Extract the [x, y] coordinate from the center of the cell holding the provided text.  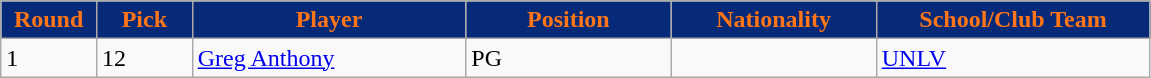
Player [329, 20]
Nationality [774, 20]
Greg Anthony [329, 58]
1 [49, 58]
Pick [144, 20]
Position [568, 20]
School/Club Team [1013, 20]
12 [144, 58]
UNLV [1013, 58]
Round [49, 20]
PG [568, 58]
